Determine the (x, y) coordinate at the center of the cell enclosing the given text.  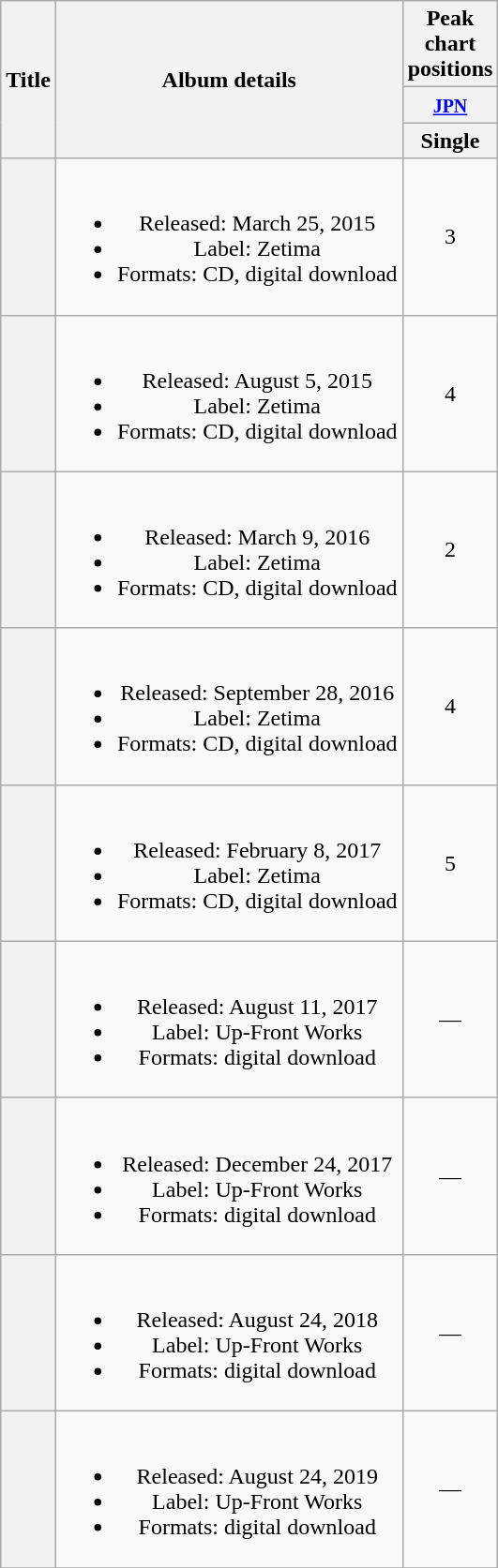
Title (28, 80)
Released: August 5, 2015Label: ZetimaFormats: CD, digital download (229, 394)
Released: February 8, 2017Label: ZetimaFormats: CD, digital download (229, 862)
Released: March 25, 2015Label: ZetimaFormats: CD, digital download (229, 236)
Released: August 24, 2018Label: Up-Front WorksFormats: digital download (229, 1333)
Released: August 24, 2019Label: Up-Front WorksFormats: digital download (229, 1488)
Peak chart positions (450, 44)
Single (450, 141)
Released: March 9, 2016Label: ZetimaFormats: CD, digital download (229, 549)
Album details (229, 80)
2 (450, 549)
3 (450, 236)
Released: September 28, 2016Label: ZetimaFormats: CD, digital download (229, 707)
5 (450, 862)
Released: August 11, 2017Label: Up-Front WorksFormats: digital download (229, 1020)
JPN (450, 105)
Released: December 24, 2017Label: Up-Front WorksFormats: digital download (229, 1175)
